Output the [x, y] coordinate of the center of the cell containing the given text.  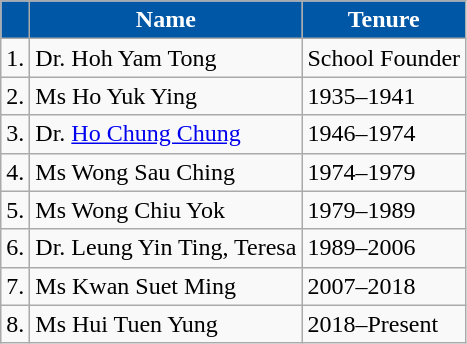
Ms Wong Sau Ching [166, 172]
Dr. Ho Chung Chung [166, 134]
Ms Kwan Suet Ming [166, 286]
3. [16, 134]
1. [16, 58]
6. [16, 248]
7. [16, 286]
1979–1989 [384, 210]
1974–1979 [384, 172]
Ms Hui Tuen Yung [166, 324]
4. [16, 172]
Dr. Hoh Yam Tong [166, 58]
5. [16, 210]
2007–2018 [384, 286]
Dr. Leung Yin Ting, Teresa [166, 248]
Tenure [384, 20]
2. [16, 96]
Name [166, 20]
1989–2006 [384, 248]
8. [16, 324]
School Founder [384, 58]
1946–1974 [384, 134]
Ms Ho Yuk Ying [166, 96]
1935–1941 [384, 96]
2018–Present [384, 324]
Ms Wong Chiu Yok [166, 210]
